Identify which cell holds the provided text, then report its (x, y) central coordinate. 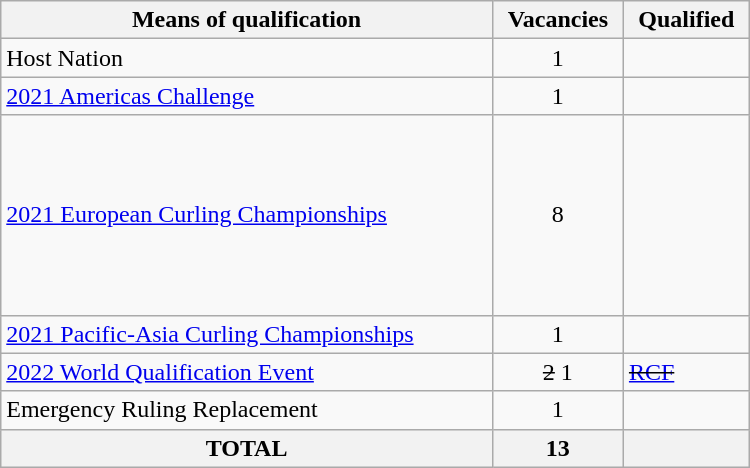
Vacancies (558, 20)
2021 Americas Challenge (247, 96)
8 (558, 215)
2 1 (558, 372)
2021 European Curling Championships (247, 215)
RCF (686, 372)
Qualified (686, 20)
Means of qualification (247, 20)
2021 Pacific-Asia Curling Championships (247, 334)
Host Nation (247, 58)
Emergency Ruling Replacement (247, 410)
2022 World Qualification Event (247, 372)
TOTAL (247, 448)
13 (558, 448)
